Locate the cell with the specified text and output its (x, y) center coordinate. 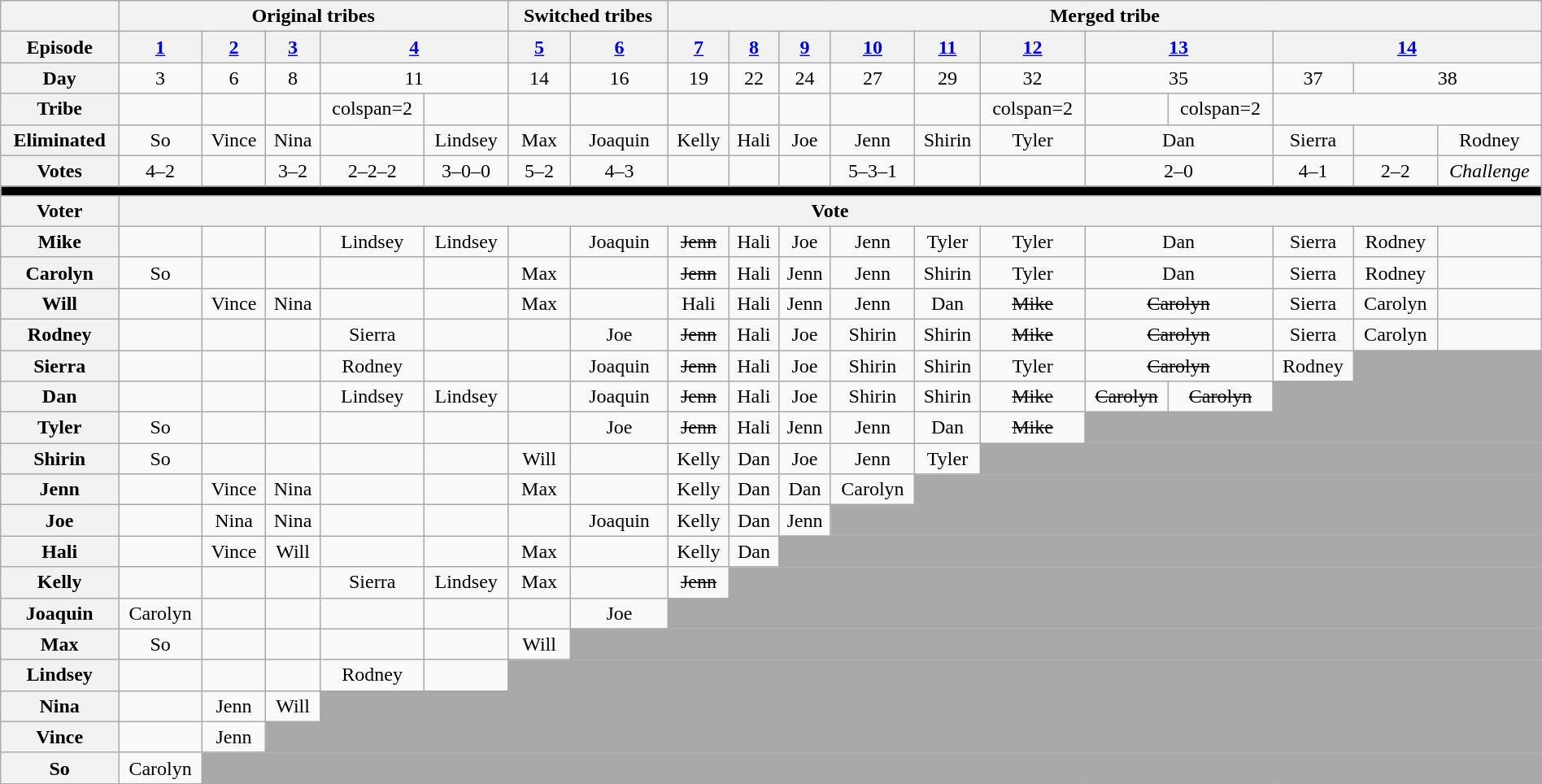
27 (872, 78)
Tribe (60, 109)
4–3 (620, 171)
Switched tribes (589, 16)
4–1 (1313, 171)
2–2–2 (372, 171)
Episode (60, 47)
5 (540, 47)
37 (1313, 78)
2–2 (1396, 171)
32 (1033, 78)
16 (620, 78)
Challenge (1489, 171)
2 (234, 47)
7 (698, 47)
3–0–0 (467, 171)
Eliminated (60, 140)
Votes (60, 171)
1 (161, 47)
4 (415, 47)
5–3–1 (872, 171)
24 (804, 78)
Day (60, 78)
5–2 (540, 171)
19 (698, 78)
Voter (60, 211)
10 (872, 47)
3–2 (293, 171)
4–2 (161, 171)
35 (1179, 78)
Original tribes (314, 16)
22 (753, 78)
9 (804, 47)
13 (1179, 47)
Merged tribe (1104, 16)
12 (1033, 47)
38 (1448, 78)
2–0 (1179, 171)
29 (947, 78)
Vote (830, 211)
